For the text-containing cell, return its midpoint in (X, Y) coordinate format. 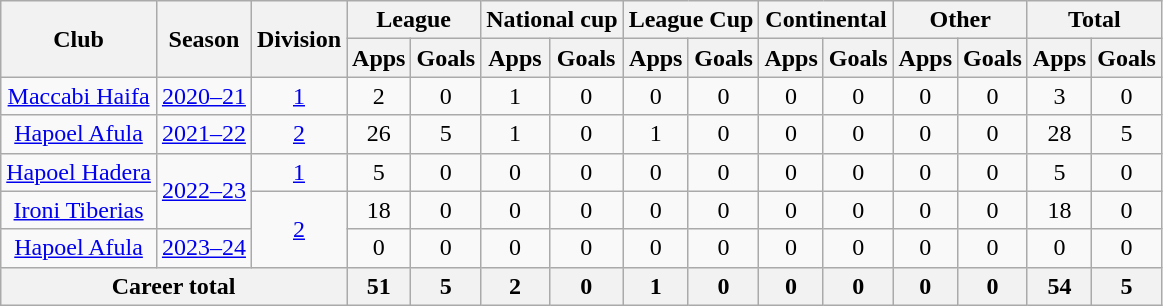
Ironi Tiberias (79, 210)
Hapoel Hadera (79, 172)
Continental (826, 20)
League (414, 20)
2021–22 (204, 134)
Division (298, 39)
2023–24 (204, 248)
League Cup (691, 20)
Maccabi Haifa (79, 96)
2022–23 (204, 191)
Career total (174, 286)
51 (379, 286)
National cup (552, 20)
3 (1059, 96)
2020–21 (204, 96)
26 (379, 134)
28 (1059, 134)
Total (1094, 20)
Season (204, 39)
54 (1059, 286)
Club (79, 39)
Other (960, 20)
